For the text-containing cell, return its midpoint in [x, y] coordinate format. 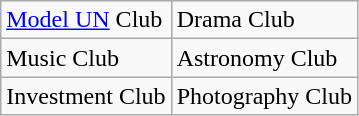
Drama Club [264, 20]
Photography Club [264, 96]
Music Club [86, 58]
Astronomy Club [264, 58]
Model UN Club [86, 20]
Investment Club [86, 96]
